For the text-containing cell, return its midpoint in (X, Y) coordinate format. 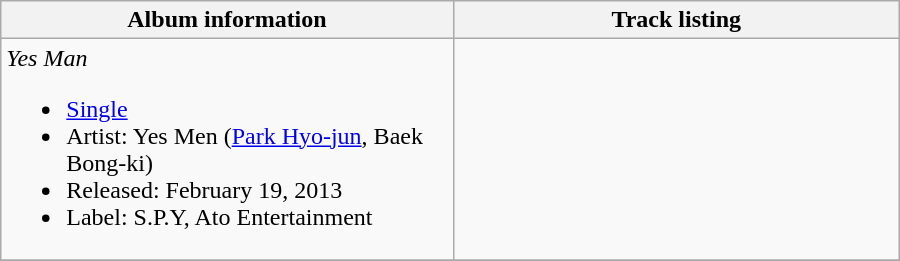
Album information (227, 20)
Yes ManSingleArtist: Yes Men (Park Hyo-jun, Baek Bong-ki)Released: February 19, 2013Label: S.P.Y, Ato Entertainment (227, 150)
Track listing (676, 20)
